Pinpoint the cell where the given text exists, returning its [x, y] midpoint coordinate. 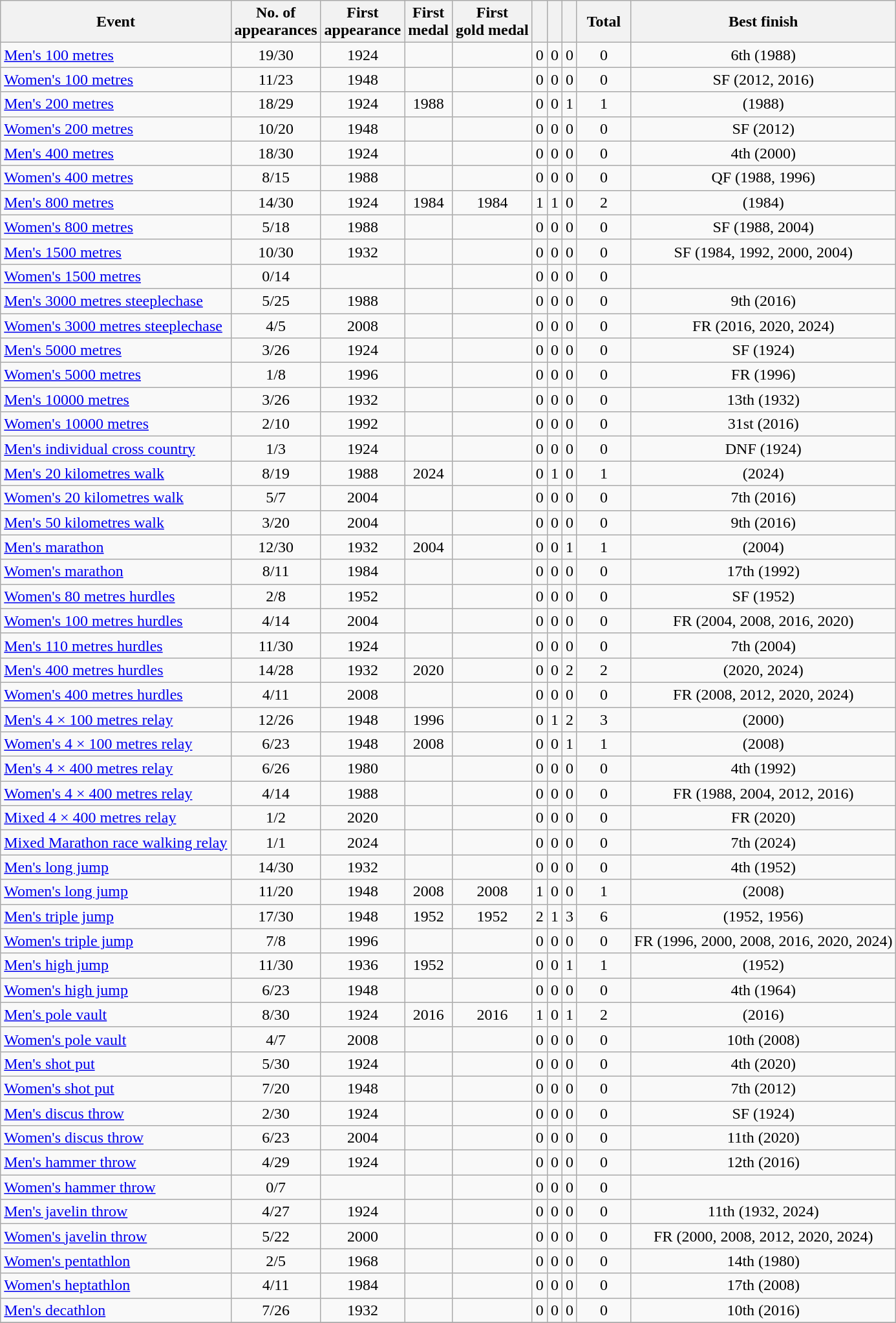
4th (1952) [763, 867]
1/1 [275, 843]
Women's 400 metres hurdles [116, 694]
SF (1984, 1992, 2000, 2004) [763, 252]
1992 [363, 424]
4th (2000) [763, 153]
SF (2012) [763, 129]
Women's 200 metres [116, 129]
1968 [363, 1261]
8/30 [275, 1015]
Women's triple jump [116, 941]
Event [116, 22]
Women's 5000 metres [116, 375]
14/28 [275, 670]
31st (2016) [763, 424]
10th (2008) [763, 1039]
Women's 1500 metres [116, 276]
Men's 110 metres hurdles [116, 645]
FR (2000, 2008, 2012, 2020, 2024) [763, 1236]
Men's high jump [116, 965]
(1984) [763, 202]
3/20 [275, 522]
Men's 100 metres [116, 55]
Women's pentathlon [116, 1261]
1/8 [275, 375]
4th (1992) [763, 769]
12/26 [275, 720]
2000 [363, 1236]
4/7 [275, 1039]
Men's javelin throw [116, 1212]
6/26 [275, 769]
18/30 [275, 153]
(2000) [763, 720]
Men's discus throw [116, 1113]
Firstmedal [429, 22]
7th (2012) [763, 1088]
No. ofappearances [275, 22]
Men's 4 × 400 metres relay [116, 769]
5/25 [275, 301]
DNF (1924) [763, 449]
Women's 4 × 100 metres relay [116, 744]
19/30 [275, 55]
SF (2012, 2016) [763, 80]
14th (1980) [763, 1261]
FR (2016, 2020, 2024) [763, 325]
Women's 100 metres hurdles [116, 621]
Women's javelin throw [116, 1236]
Mixed Marathon race walking relay [116, 843]
8/15 [275, 178]
1/3 [275, 449]
7th (2024) [763, 843]
4/29 [275, 1163]
10/20 [275, 129]
FR (1988, 2004, 2012, 2016) [763, 793]
5/22 [275, 1236]
(1952, 1956) [763, 916]
Men's marathon [116, 547]
FR (2020) [763, 818]
(1952) [763, 965]
Women's discus throw [116, 1138]
(2004) [763, 547]
Men's pole vault [116, 1015]
2/10 [275, 424]
Women's 80 metres hurdles [116, 596]
Men's 5000 metres [116, 350]
(1988) [763, 104]
18/29 [275, 104]
Men's triple jump [116, 916]
Men's 400 metres hurdles [116, 670]
1980 [363, 769]
1936 [363, 965]
QF (1988, 1996) [763, 178]
12th (2016) [763, 1163]
7/26 [275, 1310]
8/11 [275, 572]
Men's 800 metres [116, 202]
7/20 [275, 1088]
17th (2008) [763, 1285]
12/30 [275, 547]
Men's 20 kilometres walk [116, 473]
Women's 800 metres [116, 227]
Men's shot put [116, 1064]
1/2 [275, 818]
Women's pole vault [116, 1039]
2/5 [275, 1261]
Men's decathlon [116, 1310]
7/8 [275, 941]
SF (1952) [763, 596]
Women's 3000 metres steeplechase [116, 325]
Women's 20 kilometres walk [116, 498]
11/23 [275, 80]
11/20 [275, 892]
4th (1964) [763, 990]
5/7 [275, 498]
Women's shot put [116, 1088]
2/8 [275, 596]
Women's long jump [116, 892]
6 [604, 916]
7th (2004) [763, 645]
0/7 [275, 1187]
4/27 [275, 1212]
Women's hammer throw [116, 1187]
(2024) [763, 473]
Women's 400 metres [116, 178]
Women's 4 × 400 metres relay [116, 793]
2/30 [275, 1113]
Women's 10000 metres [116, 424]
Men's 1500 metres [116, 252]
Women's marathon [116, 572]
10th (2016) [763, 1310]
5/30 [275, 1064]
17/30 [275, 916]
FR (1996, 2000, 2008, 2016, 2020, 2024) [763, 941]
Men's hammer throw [116, 1163]
FR (1996) [763, 375]
Men's 4 × 100 metres relay [116, 720]
Men's 200 metres [116, 104]
5/18 [275, 227]
7th (2016) [763, 498]
13th (1932) [763, 400]
Firstgold medal [493, 22]
11th (2020) [763, 1138]
Women's heptathlon [116, 1285]
11th (1932, 2024) [763, 1212]
8/19 [275, 473]
Men's long jump [116, 867]
Total [604, 22]
(2020, 2024) [763, 670]
(2016) [763, 1015]
Men's 10000 metres [116, 400]
Best finish [763, 22]
Men's individual cross country [116, 449]
Women's high jump [116, 990]
0/14 [275, 276]
Men's 50 kilometres walk [116, 522]
Firstappearance [363, 22]
10/30 [275, 252]
Women's 100 metres [116, 80]
17th (1992) [763, 572]
4th (2020) [763, 1064]
FR (2008, 2012, 2020, 2024) [763, 694]
6th (1988) [763, 55]
Mixed 4 × 400 metres relay [116, 818]
FR (2004, 2008, 2016, 2020) [763, 621]
4/5 [275, 325]
Men's 400 metres [116, 153]
Men's 3000 metres steeplechase [116, 301]
SF (1988, 2004) [763, 227]
